Locate the cell with the specified text and output its (X, Y) center coordinate. 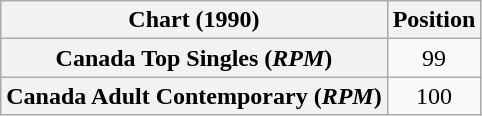
Position (434, 20)
Canada Adult Contemporary (RPM) (194, 96)
99 (434, 58)
Chart (1990) (194, 20)
100 (434, 96)
Canada Top Singles (RPM) (194, 58)
